Search for the cell housing the specified text and yield its [X, Y] center coordinate. 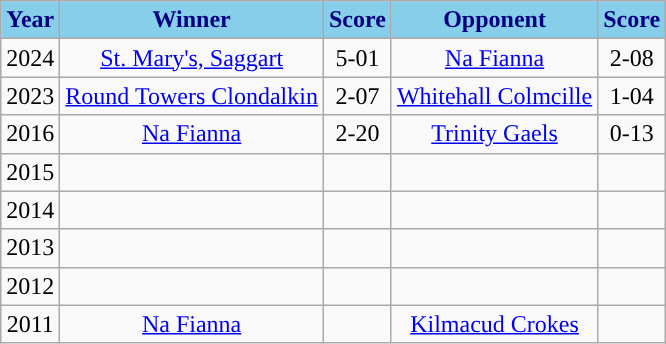
Trinity Gaels [494, 134]
2016 [30, 134]
Year [30, 20]
St. Mary's, Saggart [192, 58]
2012 [30, 286]
Winner [192, 20]
Opponent [494, 20]
5-01 [357, 58]
Kilmacud Crokes [494, 324]
Round Towers Clondalkin [192, 96]
2013 [30, 248]
2014 [30, 210]
2-07 [357, 96]
2011 [30, 324]
2-20 [357, 134]
0-13 [632, 134]
1-04 [632, 96]
2023 [30, 96]
2-08 [632, 58]
Whitehall Colmcille [494, 96]
2015 [30, 172]
2024 [30, 58]
